From the cell containing the given text, extract its center point as [x, y] coordinate. 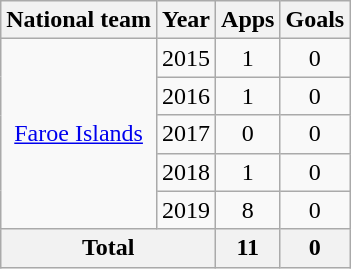
2017 [186, 134]
Total [108, 248]
2016 [186, 96]
National team [79, 20]
2019 [186, 210]
2018 [186, 172]
Faroe Islands [79, 134]
11 [248, 248]
8 [248, 210]
Goals [315, 20]
2015 [186, 58]
Apps [248, 20]
Year [186, 20]
